Determine the (X, Y) coordinate at the center of the cell enclosing the given text.  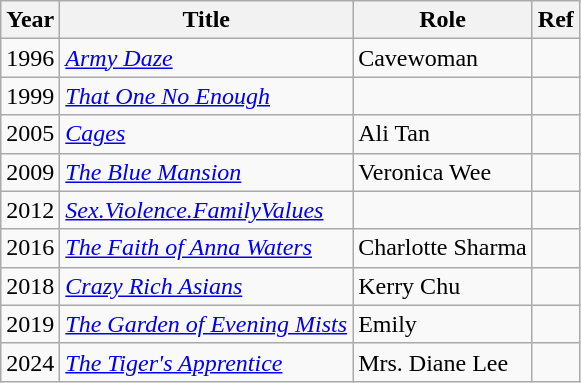
1996 (30, 58)
Kerry Chu (443, 286)
Cages (206, 134)
2012 (30, 210)
That One No Enough (206, 96)
2009 (30, 172)
2018 (30, 286)
2024 (30, 362)
Crazy Rich Asians (206, 286)
2016 (30, 248)
2019 (30, 324)
Ref (556, 20)
The Faith of Anna Waters (206, 248)
Year (30, 20)
Role (443, 20)
2005 (30, 134)
Title (206, 20)
Veronica Wee (443, 172)
Army Daze (206, 58)
Cavewoman (443, 58)
Ali Tan (443, 134)
Charlotte Sharma (443, 248)
The Garden of Evening Mists (206, 324)
The Tiger's Apprentice (206, 362)
Emily (443, 324)
Sex.Violence.FamilyValues (206, 210)
1999 (30, 96)
The Blue Mansion (206, 172)
Mrs. Diane Lee (443, 362)
